Return [X, Y] of the center of cell containing provided text 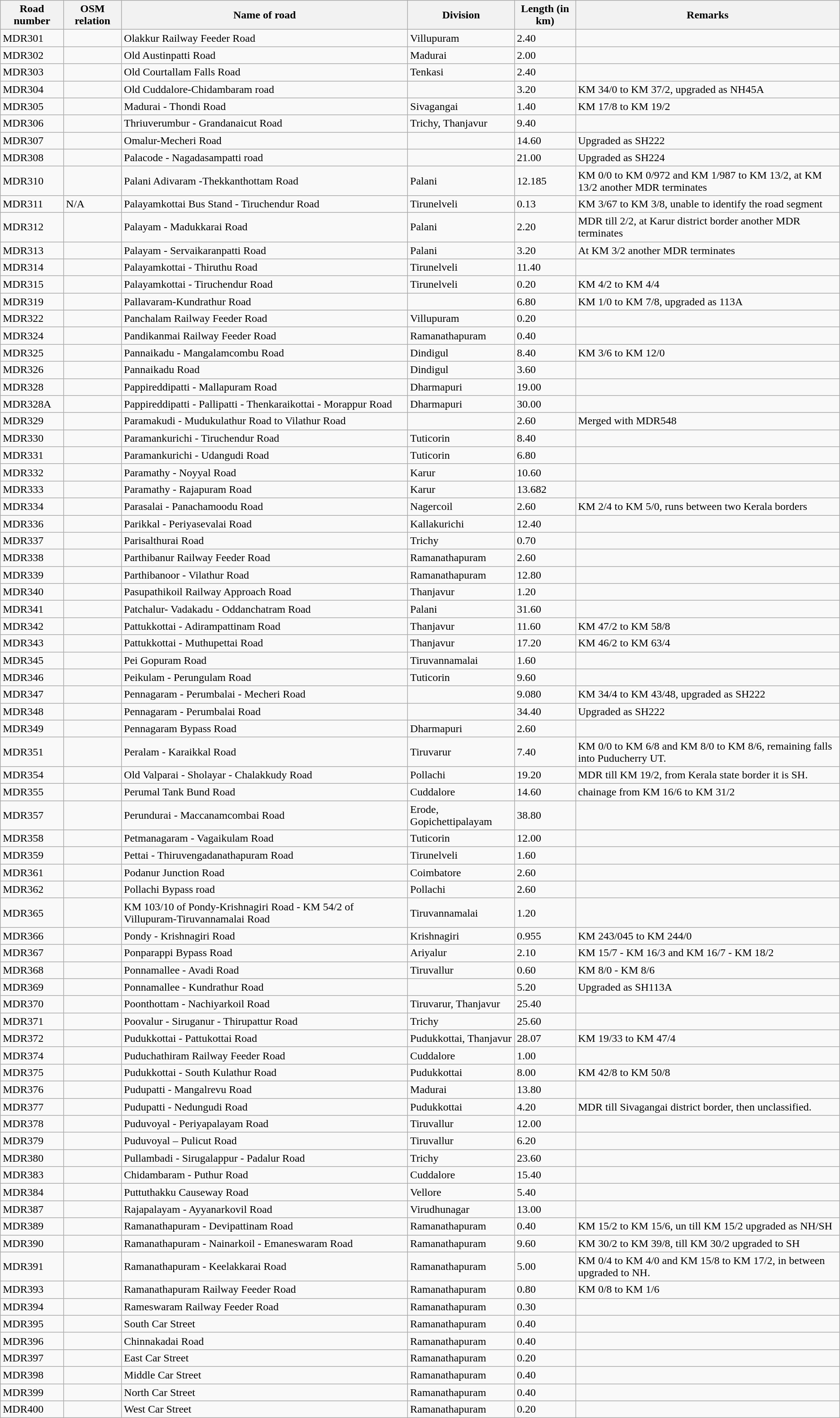
Parikkal - Periyasevalai Road [265, 524]
Paramathy - Noyyal Road [265, 472]
KM 0/8 to KM 1/6 [708, 1290]
MDR359 [32, 856]
Paramathy - Rajapuram Road [265, 489]
Pattukkottai - Adirampattinam Road [265, 626]
MDR372 [32, 1038]
KM 3/6 to KM 12/0 [708, 353]
MDR343 [32, 643]
MDR351 [32, 751]
Pondy - Krishnagiri Road [265, 936]
MDR319 [32, 302]
MDR375 [32, 1072]
Paramakudi - Mudukulathur Road to Vilathur Road [265, 421]
Kallakurichi [461, 524]
South Car Street [265, 1324]
KM 34/0 to KM 37/2, upgraded as NH45A [708, 89]
KM 17/8 to KM 19/2 [708, 106]
MDR397 [32, 1358]
Pasupathikoil Railway Approach Road [265, 592]
MDR345 [32, 660]
Ramanathapuram - Nainarkoil - Emaneswaram Road [265, 1243]
Palacode - Nagadasampatti road [265, 158]
MDR till Sivagangai district border, then unclassified. [708, 1106]
MDR336 [32, 524]
MDR340 [32, 592]
Palayamkottai Bus Stand - Tiruchendur Road [265, 204]
25.40 [545, 1004]
Palani Adivaram -Thekkanthottam Road [265, 180]
Pullambadi - Sirugalappur - Padalur Road [265, 1158]
Podanur Junction Road [265, 873]
MDR308 [32, 158]
MDR337 [32, 541]
MDR304 [32, 89]
West Car Street [265, 1409]
3.60 [545, 370]
KM 19/33 to KM 47/4 [708, 1038]
Merged with MDR548 [708, 421]
2.10 [545, 953]
Ramanathapuram Railway Feeder Road [265, 1290]
MDR314 [32, 268]
KM 103/10 of Pondy-Krishnagiri Road - KM 54/2 of Villupuram-Tiruvannamalai Road [265, 913]
KM 0/0 to KM 0/972 and KM 1/987 to KM 13/2, at KM 13/2 another MDR terminates [708, 180]
38.80 [545, 815]
MDR312 [32, 227]
Chidambaram - Puthur Road [265, 1175]
MDR383 [32, 1175]
MDR325 [32, 353]
30.00 [545, 404]
KM 3/67 to KM 3/8, unable to identify the road segment [708, 204]
0.60 [545, 970]
10.60 [545, 472]
MDR324 [32, 336]
Pei Gopuram Road [265, 660]
Trichy, Thanjavur [461, 123]
2.20 [545, 227]
Puduvoyal – Pulicut Road [265, 1141]
At KM 3/2 another MDR terminates [708, 250]
East Car Street [265, 1358]
Pattukkottai - Muthupettai Road [265, 643]
Parthibanoor - Vilathur Road [265, 575]
2.00 [545, 55]
Name of road [265, 15]
MDR349 [32, 729]
Pennagaram - Perumbalai Road [265, 711]
Old Valparai - Sholayar - Chalakkudy Road [265, 775]
Ponnamallee - Avadi Road [265, 970]
Pudukkottai - Pattukottai Road [265, 1038]
5.40 [545, 1192]
25.60 [545, 1021]
MDR333 [32, 489]
KM 2/4 to KM 5/0, runs between two Kerala borders [708, 506]
19.00 [545, 387]
MDR313 [32, 250]
Pudupatti - Mangalrevu Road [265, 1089]
MDR394 [32, 1307]
MDR305 [32, 106]
MDR379 [32, 1141]
28.07 [545, 1038]
MDR346 [32, 677]
5.20 [545, 987]
Pallavaram-Kundrathur Road [265, 302]
Pennagaram Bypass Road [265, 729]
Paramankurichi - Tiruchendur Road [265, 438]
Rajapalayam - Ayyanarkovil Road [265, 1209]
Perundurai - Maccanamcombai Road [265, 815]
Pudupatti - Nedungudi Road [265, 1106]
8.00 [545, 1072]
Poovalur - Siruganur - Thirupattur Road [265, 1021]
Puttuthakku Causeway Road [265, 1192]
MDR306 [32, 123]
0.80 [545, 1290]
MDR315 [32, 285]
21.00 [545, 158]
MDR307 [32, 140]
Madurai - Thondi Road [265, 106]
Paramankurichi - Udangudi Road [265, 455]
11.60 [545, 626]
MDR till KM 19/2, from Kerala state border it is SH. [708, 775]
MDR310 [32, 180]
MDR378 [32, 1124]
Vellore [461, 1192]
MDR311 [32, 204]
MDR302 [32, 55]
MDR390 [32, 1243]
Pappireddipatti - Pallipatti - Thenkaraikottai - Morappur Road [265, 404]
MDR380 [32, 1158]
Pudukkottai - South Kulathur Road [265, 1072]
15.40 [545, 1175]
MDR376 [32, 1089]
MDR377 [32, 1106]
N/A [92, 204]
KM 4/2 to KM 4/4 [708, 285]
Ariyalur [461, 953]
Perumal Tank Bund Road [265, 792]
Pannaikadu Road [265, 370]
MDR till 2/2, at Karur district border another MDR terminates [708, 227]
0.70 [545, 541]
Peralam - Karaikkal Road [265, 751]
Pudukkottai, Thanjavur [461, 1038]
MDR400 [32, 1409]
Pollachi Bypass road [265, 890]
Patchalur- Vadakadu - Oddanchatram Road [265, 609]
North Car Street [265, 1392]
Parisalthurai Road [265, 541]
KM 15/7 - KM 16/3 and KM 16/7 - KM 18/2 [708, 953]
7.40 [545, 751]
KM 42/8 to KM 50/8 [708, 1072]
Palayamkottai - Thiruthu Road [265, 268]
Thriuverumbur - Grandanaicut Road [265, 123]
Puduvoyal - Periyapalayam Road [265, 1124]
Tiruvarur, Thanjavur [461, 1004]
MDR355 [32, 792]
OSM relation [92, 15]
MDR370 [32, 1004]
Road number [32, 15]
MDR367 [32, 953]
KM 8/0 - KM 8/6 [708, 970]
Tiruvarur [461, 751]
MDR341 [32, 609]
KM 46/2 to KM 63/4 [708, 643]
MDR339 [32, 575]
Omalur-Mecheri Road [265, 140]
1.00 [545, 1055]
34.40 [545, 711]
Parasalai - Panachamoodu Road [265, 506]
Petmanagaram - Vagaikulam Road [265, 839]
19.20 [545, 775]
MDR398 [32, 1375]
MDR357 [32, 815]
Upgraded as SH113A [708, 987]
MDR329 [32, 421]
Rameswaram Railway Feeder Road [265, 1307]
Pandikanmai Railway Feeder Road [265, 336]
Length (in km) [545, 15]
23.60 [545, 1158]
KM 30/2 to KM 39/8, till KM 30/2 upgraded to SH [708, 1243]
MDR371 [32, 1021]
MDR342 [32, 626]
Division [461, 15]
MDR328 [32, 387]
Erode, Gopichettipalayam [461, 815]
Upgraded as SH224 [708, 158]
MDR384 [32, 1192]
MDR368 [32, 970]
KM 1/0 to KM 7/8, upgraded as 113A [708, 302]
Pannaikadu - Mangalamcombu Road [265, 353]
Chinnakadai Road [265, 1341]
MDR331 [32, 455]
MDR399 [32, 1392]
Ponparappi Bypass Road [265, 953]
Palayamkottai - Tiruchendur Road [265, 285]
11.40 [545, 268]
Puduchathiram Railway Feeder Road [265, 1055]
13.00 [545, 1209]
MDR369 [32, 987]
MDR391 [32, 1267]
MDR396 [32, 1341]
Nagercoil [461, 506]
MDR393 [32, 1290]
MDR366 [32, 936]
MDR374 [32, 1055]
0.955 [545, 936]
5.00 [545, 1267]
KM 47/2 to KM 58/8 [708, 626]
MDR334 [32, 506]
MDR361 [32, 873]
MDR395 [32, 1324]
KM 243/045 to KM 244/0 [708, 936]
MDR338 [32, 558]
0.30 [545, 1307]
Pappireddipatti - Mallapuram Road [265, 387]
Pennagaram - Perumbalai - Mecheri Road [265, 694]
Krishnagiri [461, 936]
Olakkur Railway Feeder Road [265, 38]
Panchalam Railway Feeder Road [265, 319]
KM 15/2 to KM 15/6, un till KM 15/2 upgraded as NH/SH [708, 1226]
MDR354 [32, 775]
Sivagangai [461, 106]
12.185 [545, 180]
Middle Car Street [265, 1375]
MDR389 [32, 1226]
MDR332 [32, 472]
KM 0/0 to KM 6/8 and KM 8/0 to KM 8/6, remaining falls into Puducherry UT. [708, 751]
KM 0/4 to KM 4/0 and KM 15/8 to KM 17/2, in between upgraded to NH. [708, 1267]
Peikulam - Perungulam Road [265, 677]
Old Courtallam Falls Road [265, 72]
0.13 [545, 204]
Remarks [708, 15]
MDR328A [32, 404]
9.40 [545, 123]
MDR387 [32, 1209]
31.60 [545, 609]
9.080 [545, 694]
Coimbatore [461, 873]
chainage from KM 16/6 to KM 31/2 [708, 792]
Pettai - Thiruvengadanathapuram Road [265, 856]
Parthibanur Railway Feeder Road [265, 558]
4.20 [545, 1106]
6.20 [545, 1141]
MDR303 [32, 72]
Ramanathapuram - Devipattinam Road [265, 1226]
MDR358 [32, 839]
17.20 [545, 643]
Palayam - Madukkarai Road [265, 227]
Old Cuddalore-Chidambaram road [265, 89]
Virudhunagar [461, 1209]
MDR322 [32, 319]
Old Austinpatti Road [265, 55]
MDR330 [32, 438]
MDR326 [32, 370]
MDR347 [32, 694]
MDR301 [32, 38]
Poonthottam - Nachiyarkoil Road [265, 1004]
Ponnamallee - Kundrathur Road [265, 987]
KM 34/4 to KM 43/48, upgraded as SH222 [708, 694]
MDR365 [32, 913]
13.80 [545, 1089]
1.40 [545, 106]
Ramanathapuram - Keelakkarai Road [265, 1267]
12.40 [545, 524]
12.80 [545, 575]
Palayam - Servaikaranpatti Road [265, 250]
MDR362 [32, 890]
Tenkasi [461, 72]
13.682 [545, 489]
MDR348 [32, 711]
